For the text-containing cell, return its midpoint in [x, y] coordinate format. 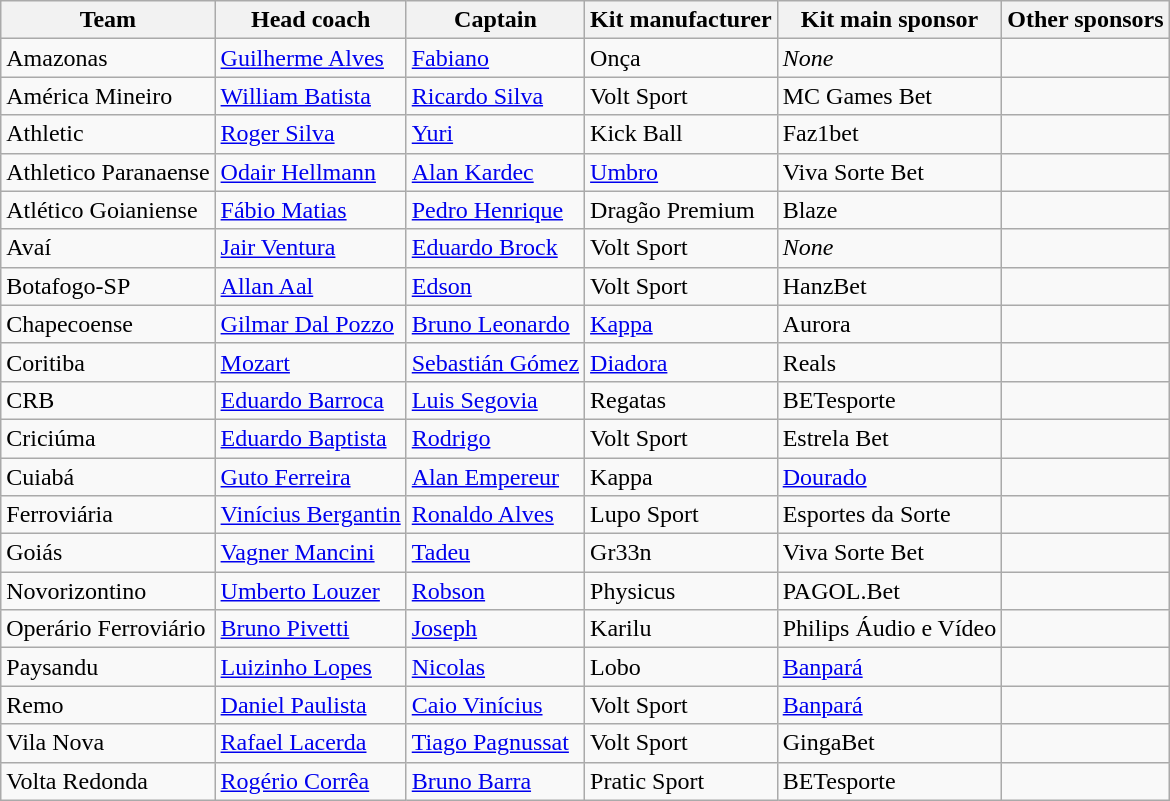
Gr33n [682, 553]
Roger Silva [310, 134]
Dragão Premium [682, 210]
Criciúma [108, 438]
Captain [495, 20]
Botafogo-SP [108, 286]
Rogério Corrêa [310, 781]
Kit manufacturer [682, 20]
Athletico Paranaense [108, 172]
Coritiba [108, 362]
Robson [495, 591]
Other sponsors [1086, 20]
Amazonas [108, 58]
Atlético Goianiense [108, 210]
Odair Hellmann [310, 172]
Eduardo Barroca [310, 400]
Onça [682, 58]
Ronaldo Alves [495, 515]
Goiás [108, 553]
Reals [890, 362]
Remo [108, 705]
Faz1bet [890, 134]
Aurora [890, 324]
Yuri [495, 134]
Pratic Sport [682, 781]
Blaze [890, 210]
Rafael Lacerda [310, 743]
Avaí [108, 248]
PAGOL.Bet [890, 591]
Nicolas [495, 667]
Joseph [495, 629]
Operário Ferroviário [108, 629]
Vila Nova [108, 743]
Head coach [310, 20]
Cuiabá [108, 477]
Jair Ventura [310, 248]
Ferroviária [108, 515]
Bruno Pivetti [310, 629]
Paysandu [108, 667]
Chapecoense [108, 324]
Kick Ball [682, 134]
Eduardo Brock [495, 248]
Bruno Barra [495, 781]
Luis Segovia [495, 400]
Esportes da Sorte [890, 515]
Vagner Mancini [310, 553]
Physicus [682, 591]
Sebastián Gómez [495, 362]
Volta Redonda [108, 781]
Tiago Pagnussat [495, 743]
Edson [495, 286]
Guilherme Alves [310, 58]
Athletic [108, 134]
Team [108, 20]
Dourado [890, 477]
Mozart [310, 362]
Fábio Matias [310, 210]
HanzBet [890, 286]
Pedro Henrique [495, 210]
Umberto Louzer [310, 591]
Lobo [682, 667]
Luizinho Lopes [310, 667]
Diadora [682, 362]
Fabiano [495, 58]
Novorizontino [108, 591]
Estrela Bet [890, 438]
Allan Aal [310, 286]
Tadeu [495, 553]
Karilu [682, 629]
Regatas [682, 400]
Philips Áudio e Vídeo [890, 629]
Gilmar Dal Pozzo [310, 324]
América Mineiro [108, 96]
GingaBet [890, 743]
Alan Kardec [495, 172]
Guto Ferreira [310, 477]
William Batista [310, 96]
Kit main sponsor [890, 20]
CRB [108, 400]
Vinícius Bergantin [310, 515]
Caio Vinícius [495, 705]
Eduardo Baptista [310, 438]
Daniel Paulista [310, 705]
Alan Empereur [495, 477]
Umbro [682, 172]
MC Games Bet [890, 96]
Lupo Sport [682, 515]
Rodrigo [495, 438]
Ricardo Silva [495, 96]
Bruno Leonardo [495, 324]
